Return the [X, Y] coordinate for the center point of the cell that contains the specified text.  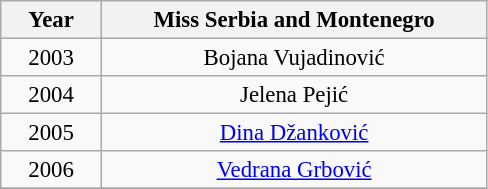
2006 [52, 170]
2004 [52, 95]
Vedrana Grbović [294, 170]
Bojana Vujadinović [294, 58]
Jelena Pejić [294, 95]
2005 [52, 133]
Dina Džanković [294, 133]
2003 [52, 58]
Year [52, 20]
Miss Serbia and Montenegro [294, 20]
